Scan for the cell matching the given text and deliver its [X, Y] coordinate at center. 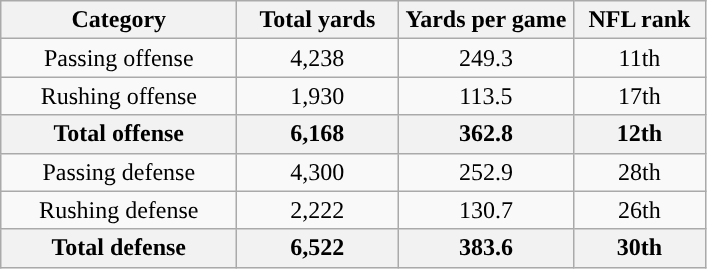
12th [640, 134]
28th [640, 172]
Total defense [119, 248]
Total offense [119, 134]
NFL rank [640, 20]
Rushing defense [119, 210]
Passing defense [119, 172]
Passing offense [119, 58]
383.6 [486, 248]
26th [640, 210]
130.7 [486, 210]
6,522 [318, 248]
252.9 [486, 172]
Rushing offense [119, 96]
249.3 [486, 58]
4,238 [318, 58]
Category [119, 20]
Yards per game [486, 20]
2,222 [318, 210]
17th [640, 96]
6,168 [318, 134]
4,300 [318, 172]
113.5 [486, 96]
362.8 [486, 134]
1,930 [318, 96]
30th [640, 248]
11th [640, 58]
Total yards [318, 20]
